Extract the (x, y) coordinate from the center of the cell holding the provided text.  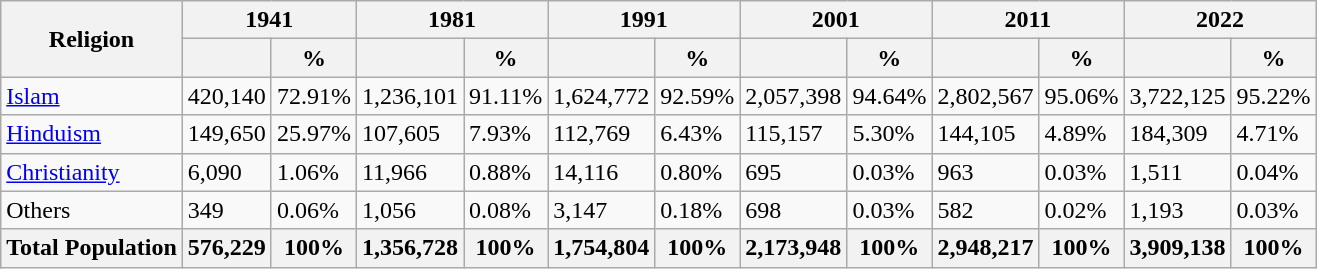
Christianity (92, 172)
695 (794, 172)
2011 (1028, 20)
576,229 (226, 248)
0.18% (698, 210)
1.06% (314, 172)
14,116 (602, 172)
1,356,728 (410, 248)
0.88% (506, 172)
6,090 (226, 172)
72.91% (314, 96)
2,173,948 (794, 248)
Others (92, 210)
1,193 (1178, 210)
95.06% (1082, 96)
92.59% (698, 96)
0.06% (314, 210)
149,650 (226, 134)
582 (986, 210)
1941 (269, 20)
2,948,217 (986, 248)
698 (794, 210)
95.22% (1274, 96)
4.89% (1082, 134)
5.30% (890, 134)
11,966 (410, 172)
184,309 (1178, 134)
3,909,138 (1178, 248)
1991 (644, 20)
4.71% (1274, 134)
1,056 (410, 210)
112,769 (602, 134)
2,802,567 (986, 96)
94.64% (890, 96)
2001 (836, 20)
6.43% (698, 134)
107,605 (410, 134)
1,236,101 (410, 96)
91.11% (506, 96)
Religion (92, 39)
0.04% (1274, 172)
420,140 (226, 96)
3,722,125 (1178, 96)
115,157 (794, 134)
1,624,772 (602, 96)
3,147 (602, 210)
1,511 (1178, 172)
1,754,804 (602, 248)
349 (226, 210)
1981 (452, 20)
0.08% (506, 210)
Islam (92, 96)
2022 (1220, 20)
0.02% (1082, 210)
0.80% (698, 172)
144,105 (986, 134)
7.93% (506, 134)
963 (986, 172)
Total Population (92, 248)
Hinduism (92, 134)
25.97% (314, 134)
2,057,398 (794, 96)
